Extract the (x, y) coordinate from the center of the cell holding the provided text.  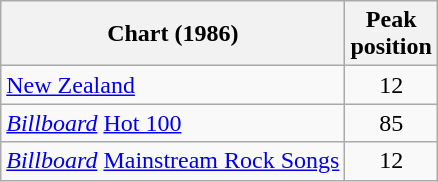
Peakposition (391, 34)
New Zealand (173, 85)
Billboard Mainstream Rock Songs (173, 161)
Chart (1986) (173, 34)
Billboard Hot 100 (173, 123)
85 (391, 123)
